Scan for the cell matching the given text and deliver its [x, y] coordinate at center. 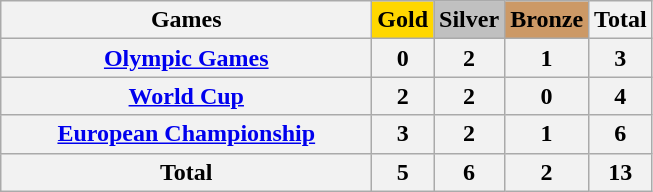
Games [186, 20]
European Championship [186, 134]
World Cup [186, 96]
13 [621, 172]
Olympic Games [186, 58]
Gold [403, 20]
Silver [470, 20]
4 [621, 96]
5 [403, 172]
Bronze [547, 20]
